Pinpoint the cell where the given text exists, returning its [X, Y] midpoint coordinate. 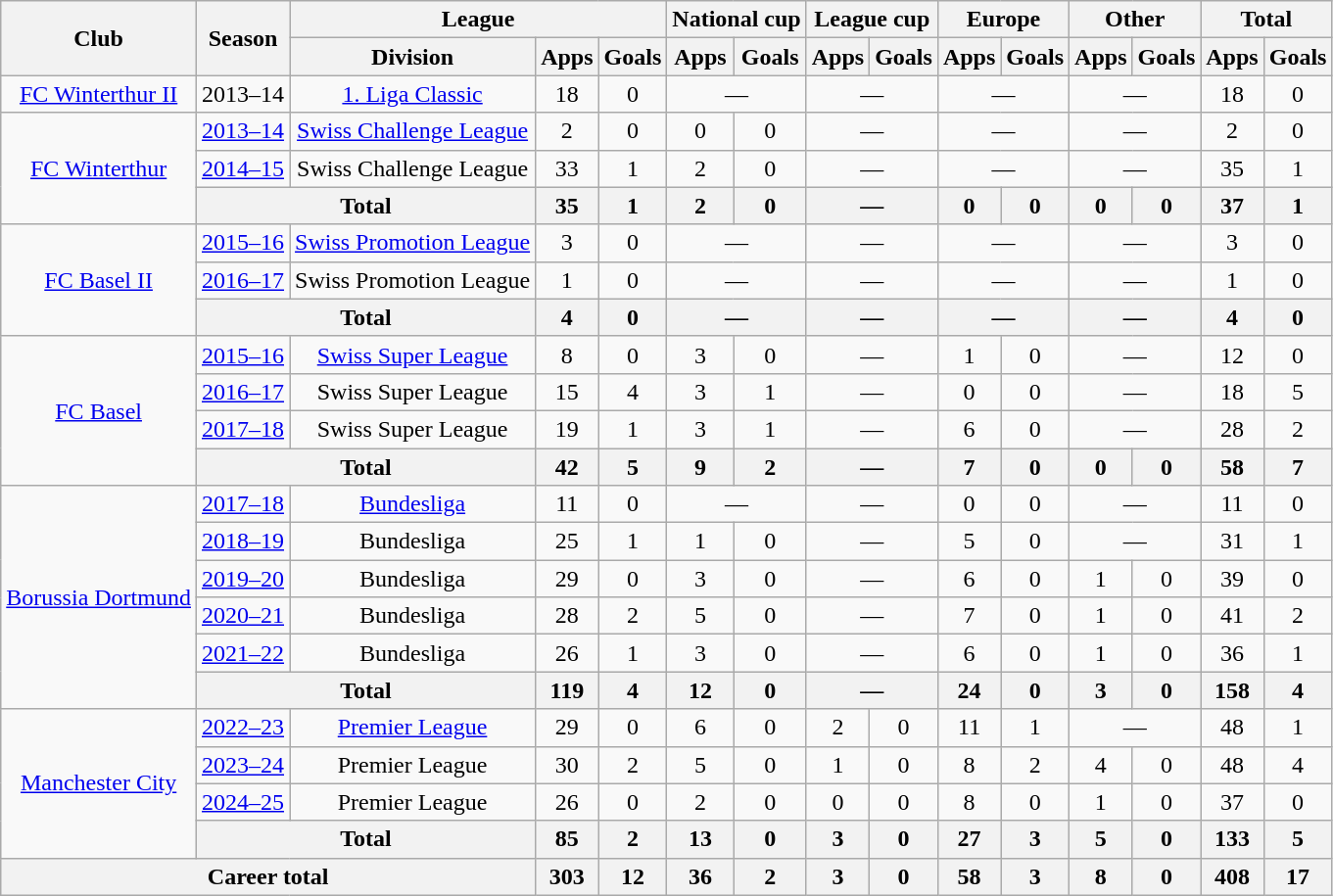
9 [700, 467]
FC Winterthur [99, 168]
League [478, 20]
FC Basel [99, 410]
2020–21 [243, 616]
133 [1232, 839]
31 [1232, 542]
33 [567, 168]
League cup [872, 20]
Club [99, 38]
13 [700, 839]
2024–25 [243, 802]
39 [1232, 579]
National cup [737, 20]
Season [243, 38]
85 [567, 839]
2014–15 [243, 168]
30 [567, 765]
15 [567, 392]
Europe [1003, 20]
158 [1232, 690]
119 [567, 690]
2019–20 [243, 579]
17 [1298, 876]
41 [1232, 616]
408 [1232, 876]
303 [567, 876]
19 [567, 429]
25 [567, 542]
2018–19 [243, 542]
2021–22 [243, 653]
Division [413, 57]
42 [567, 467]
1. Liga Classic [413, 94]
Career total [268, 876]
FC Winterthur II [99, 94]
Other [1135, 20]
24 [969, 690]
2022–23 [243, 728]
FC Basel II [99, 280]
2023–24 [243, 765]
Manchester City [99, 783]
Borussia Dortmund [99, 597]
27 [969, 839]
